Identify which cell holds the provided text, then report its (X, Y) central coordinate. 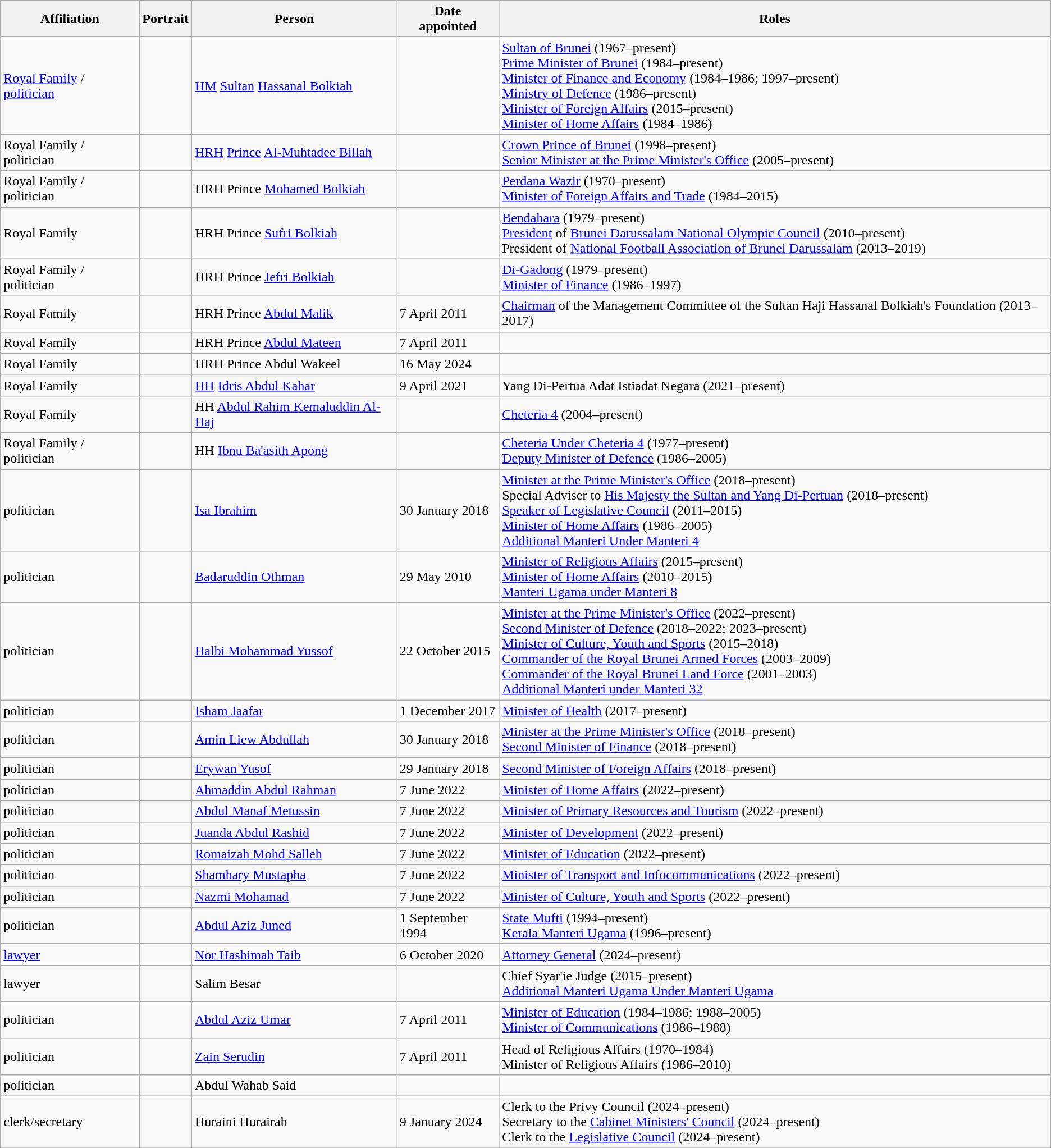
Minister of Development (2022–present) (775, 833)
Second Minister of Foreign Affairs (2018–present) (775, 769)
Abdul Aziz Umar (294, 1019)
Abdul Wahab Said (294, 1086)
Abdul Manaf Metussin (294, 811)
Shamhary Mustapha (294, 875)
Portrait (166, 19)
HRH Prince Mohamed Bolkiah (294, 189)
9 January 2024 (447, 1122)
Badaruddin Othman (294, 577)
Chairman of the Management Committee of the Sultan Haji Hassanal Bolkiah's Foundation (2013–2017) (775, 313)
HH Abdul Rahim Kemaluddin Al-Haj (294, 414)
Huraini Hurairah (294, 1122)
Zain Serudin (294, 1056)
HRH Prince Jefri Bolkiah (294, 277)
Di-Gadong (1979–present)Minister of Finance (1986–1997) (775, 277)
Chief Syar'ie Judge (2015–present)Additional Manteri Ugama Under Manteri Ugama (775, 984)
29 May 2010 (447, 577)
Minister at the Prime Minister's Office (2018–present)Second Minister of Finance (2018–present) (775, 740)
29 January 2018 (447, 769)
Isa Ibrahim (294, 510)
Clerk to the Privy Council (2024–present)Secretary to the Cabinet Ministers' Council (2024–present)Clerk to the Legislative Council (2024–present) (775, 1122)
clerk/secretary (70, 1122)
Nor Hashimah Taib (294, 954)
HRH Prince Sufri Bolkiah (294, 233)
HH Ibnu Ba'asith Apong (294, 450)
Minister of Health (2017–present) (775, 711)
HRH Prince Abdul Wakeel (294, 364)
Attorney General (2024–present) (775, 954)
1 December 2017 (447, 711)
Halbi Mohammad Yussof (294, 651)
6 October 2020 (447, 954)
1 September 1994 (447, 925)
HRH Prince Abdul Malik (294, 313)
Affiliation (70, 19)
Minister of Transport and Infocommunications (2022–present) (775, 875)
22 October 2015 (447, 651)
Cheteria Under Cheteria 4 (1977–present)Deputy Minister of Defence (1986–2005) (775, 450)
Cheteria 4 (2004–present) (775, 414)
Yang Di-Pertua Adat Istiadat Negara (2021–present) (775, 385)
Abdul Aziz Juned (294, 925)
Erywan Yusof (294, 769)
Minister of Home Affairs (2022–present) (775, 790)
9 April 2021 (447, 385)
Minister of Education (1984–1986; 1988–2005)Minister of Communications (1986–1988) (775, 1019)
Minister of Religious Affairs (2015–present)Minister of Home Affairs (2010–2015)Manteri Ugama under Manteri 8 (775, 577)
Juanda Abdul Rashid (294, 833)
16 May 2024 (447, 364)
HRH Prince Al-Muhtadee Billah (294, 153)
Isham Jaafar (294, 711)
Crown Prince of Brunei (1998–present)Senior Minister at the Prime Minister's Office (2005–present) (775, 153)
Minister of Culture, Youth and Sports (2022–present) (775, 897)
Ahmaddin Abdul Rahman (294, 790)
Dateappointed (447, 19)
Minister of Primary Resources and Tourism (2022–present) (775, 811)
HH Idris Abdul Kahar (294, 385)
Salim Besar (294, 984)
Romaizah Mohd Salleh (294, 854)
Nazmi Mohamad (294, 897)
HRH Prince Abdul Mateen (294, 342)
Roles (775, 19)
HM Sultan Hassanal Bolkiah (294, 85)
Amin Liew Abdullah (294, 740)
Perdana Wazir (1970–present)Minister of Foreign Affairs and Trade (1984–2015) (775, 189)
Person (294, 19)
State Mufti (1994–present)Kerala Manteri Ugama (1996–present) (775, 925)
Minister of Education (2022–present) (775, 854)
Head of Religious Affairs (1970–1984)Minister of Religious Affairs (1986–2010) (775, 1056)
